Determine the (X, Y) coordinate at the center of the cell enclosing the given text.  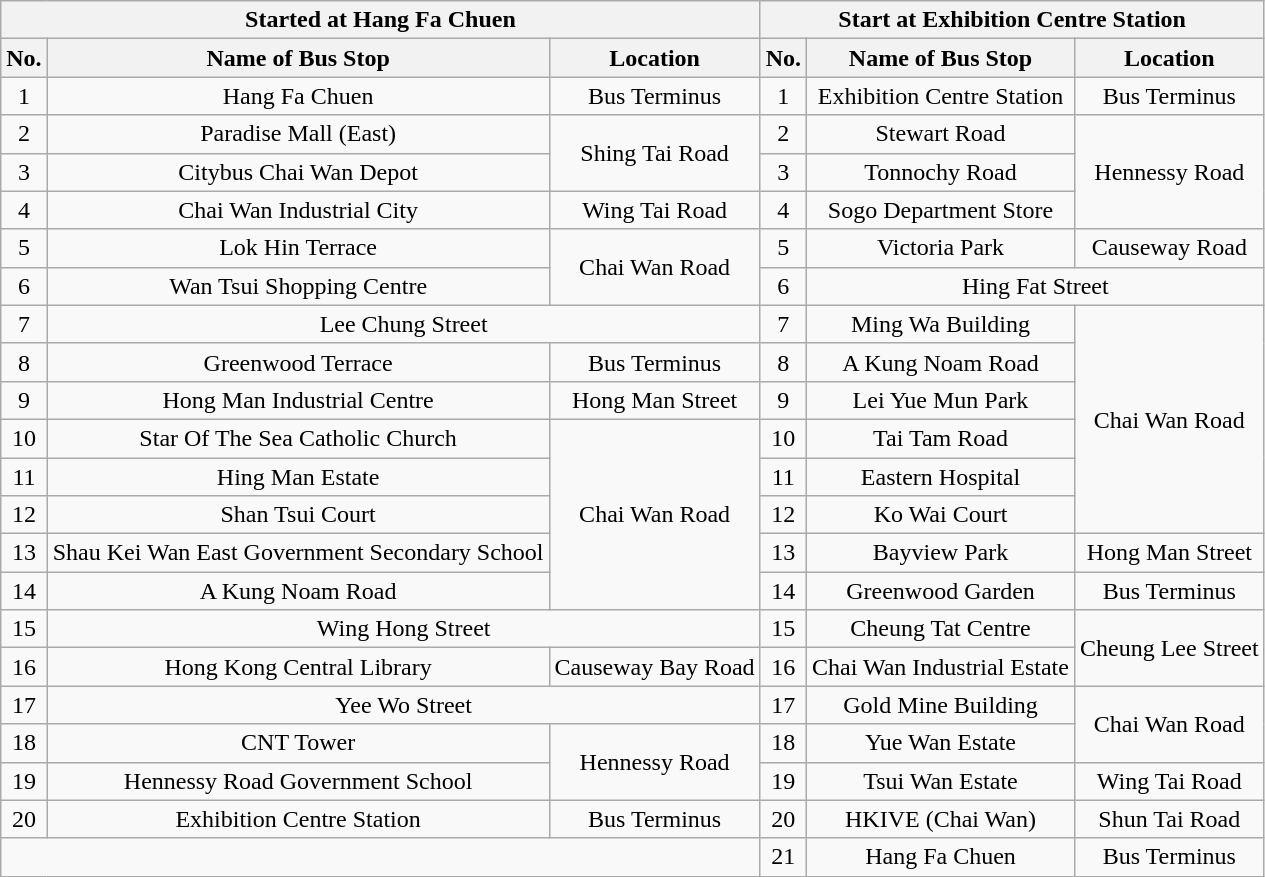
Yee Wo Street (404, 705)
Hong Kong Central Library (298, 667)
Hing Fat Street (1036, 286)
HKIVE (Chai Wan) (941, 819)
Chai Wan Industrial City (298, 210)
Sogo Department Store (941, 210)
Hong Man Industrial Centre (298, 400)
Tsui Wan Estate (941, 781)
Stewart Road (941, 134)
Lok Hin Terrace (298, 248)
Victoria Park (941, 248)
Started at Hang Fa Chuen (380, 20)
Gold Mine Building (941, 705)
Yue Wan Estate (941, 743)
Cheung Lee Street (1169, 648)
Eastern Hospital (941, 477)
Hennessy Road Government School (298, 781)
CNT Tower (298, 743)
Lei Yue Mun Park (941, 400)
Tonnochy Road (941, 172)
Wing Hong Street (404, 629)
Bayview Park (941, 553)
Shing Tai Road (654, 153)
Lee Chung Street (404, 324)
Start at Exhibition Centre Station (1012, 20)
Ko Wai Court (941, 515)
Causeway Road (1169, 248)
Tai Tam Road (941, 438)
Cheung Tat Centre (941, 629)
Chai Wan Industrial Estate (941, 667)
Paradise Mall (East) (298, 134)
Shun Tai Road (1169, 819)
Shan Tsui Court (298, 515)
Greenwood Garden (941, 591)
Wan Tsui Shopping Centre (298, 286)
Greenwood Terrace (298, 362)
Ming Wa Building (941, 324)
Causeway Bay Road (654, 667)
Shau Kei Wan East Government Secondary School (298, 553)
Citybus Chai Wan Depot (298, 172)
Star Of The Sea Catholic Church (298, 438)
21 (783, 857)
Hing Man Estate (298, 477)
